Return (x, y) of the center of cell containing provided text 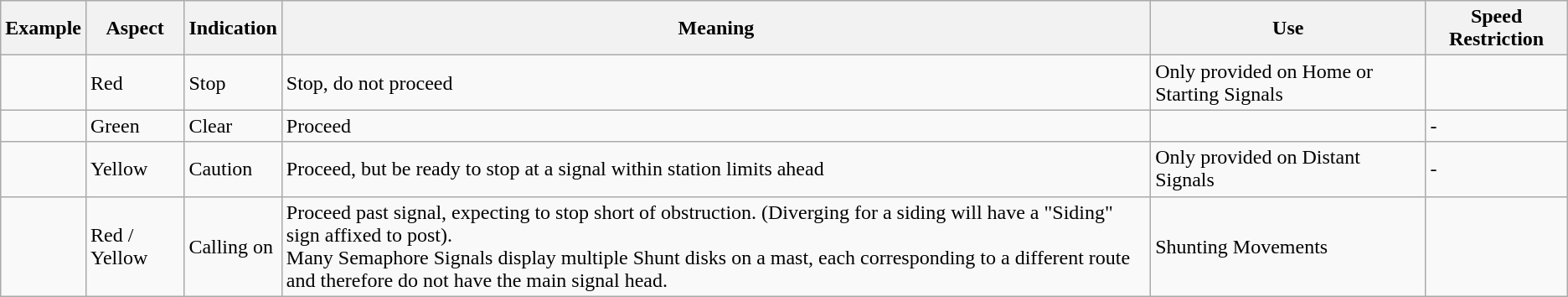
Yellow (134, 169)
Only provided on Home or Starting Signals (1288, 82)
Calling on (233, 247)
Example (44, 29)
Proceed, but be ready to stop at a signal within station limits ahead (715, 169)
Green (134, 126)
Red (134, 82)
Use (1288, 29)
Stop, do not proceed (715, 82)
Caution (233, 169)
Speed Restriction (1496, 29)
Proceed (715, 126)
Only provided on Distant Signals (1288, 169)
Clear (233, 126)
Meaning (715, 29)
Indication (233, 29)
Aspect (134, 29)
Shunting Movements (1288, 247)
Stop (233, 82)
Red / Yellow (134, 247)
